Output the (x, y) coordinate of the center of the cell containing the given text.  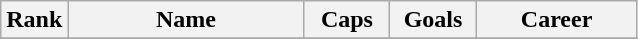
Caps (347, 20)
Career (556, 20)
Name (186, 20)
Goals (433, 20)
Rank (34, 20)
